Detect which cell encompasses the target text, then output its [x, y] center coordinate. 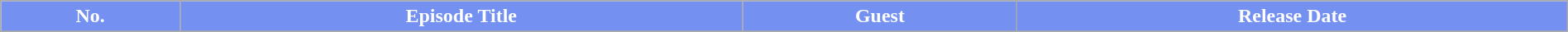
No. [91, 16]
Release Date [1292, 16]
Episode Title [461, 16]
Guest [880, 16]
